Return (X, Y) of the center of cell containing provided text 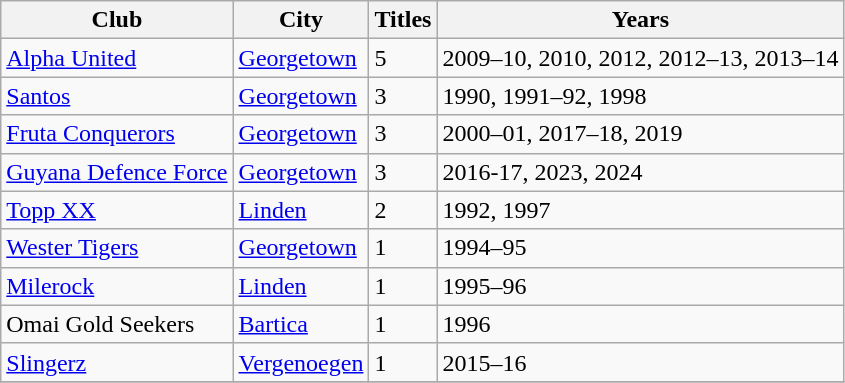
1995–96 (640, 286)
Milerock (117, 286)
2000–01, 2017–18, 2019 (640, 134)
Omai Gold Seekers (117, 324)
2016-17, 2023, 2024 (640, 172)
Alpha United (117, 58)
Fruta Conquerors (117, 134)
Years (640, 20)
Santos (117, 96)
1996 (640, 324)
Titles (403, 20)
Vergenoegen (301, 362)
1994–95 (640, 248)
Bartica (301, 324)
5 (403, 58)
2015–16 (640, 362)
Guyana Defence Force (117, 172)
Club (117, 20)
2009–10, 2010, 2012, 2012–13, 2013–14 (640, 58)
City (301, 20)
Wester Tigers (117, 248)
Slingerz (117, 362)
2 (403, 210)
1992, 1997 (640, 210)
1990, 1991–92, 1998 (640, 96)
Topp XX (117, 210)
